Identify which cell holds the provided text, then report its [x, y] central coordinate. 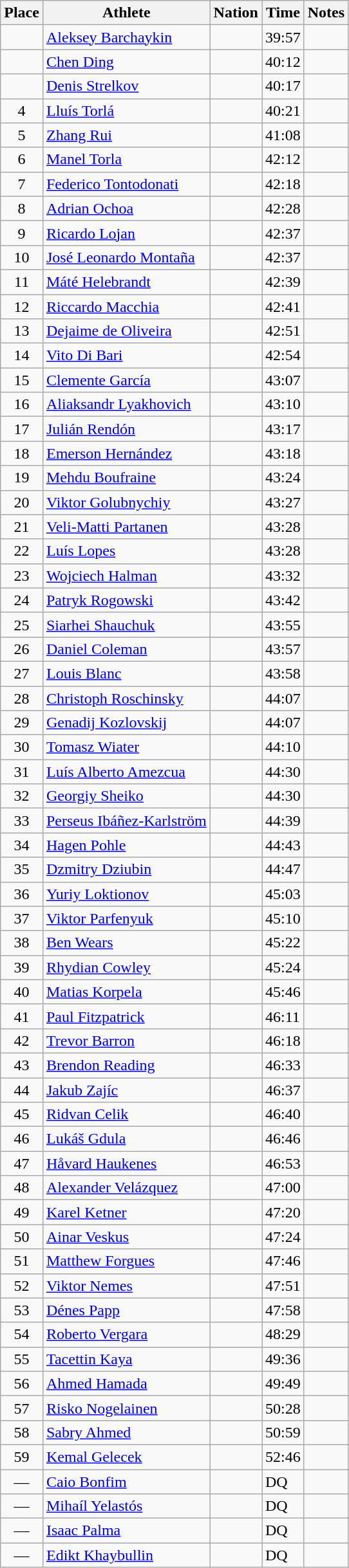
47:58 [283, 1310]
52 [22, 1286]
12 [22, 307]
50:59 [283, 1432]
43:07 [283, 380]
40:17 [283, 86]
42:41 [283, 307]
49:36 [283, 1359]
9 [22, 233]
36 [22, 894]
Tomasz Wiater [126, 747]
44:43 [283, 845]
Mihaíl Yelastós [126, 1506]
Ricardo Lojan [126, 233]
50 [22, 1237]
5 [22, 135]
Håvard Haukenes [126, 1163]
59 [22, 1457]
43:17 [283, 429]
45:03 [283, 894]
24 [22, 600]
22 [22, 551]
42:54 [283, 356]
Perseus Ibáñez-Karlström [126, 821]
53 [22, 1310]
47:51 [283, 1286]
41:08 [283, 135]
Notes [326, 13]
15 [22, 380]
31 [22, 772]
Riccardo Macchia [126, 307]
42 [22, 1041]
Ahmed Hamada [126, 1383]
Julián Rendón [126, 429]
17 [22, 429]
42:28 [283, 208]
Time [283, 13]
25 [22, 624]
43:57 [283, 649]
Trevor Barron [126, 1041]
Manel Torla [126, 160]
Tacettin Kaya [126, 1359]
Rhydian Cowley [126, 967]
Caio Bonfim [126, 1481]
Nation [236, 13]
Kemal Gelecek [126, 1457]
Sabry Ahmed [126, 1432]
49:49 [283, 1383]
43:10 [283, 405]
Brendon Reading [126, 1065]
55 [22, 1359]
Viktor Parfenyuk [126, 918]
48:29 [283, 1335]
Hagen Pohle [126, 845]
43 [22, 1065]
21 [22, 527]
43:55 [283, 624]
44 [22, 1090]
46:33 [283, 1065]
Georgiy Sheiko [126, 796]
Athlete [126, 13]
39 [22, 967]
Máté Helebrandt [126, 282]
48 [22, 1188]
Mehdu Boufraine [126, 478]
Emerson Hernández [126, 453]
46:11 [283, 1016]
47:00 [283, 1188]
Veli-Matti Partanen [126, 527]
44:39 [283, 821]
46:40 [283, 1115]
45:24 [283, 967]
45 [22, 1115]
11 [22, 282]
54 [22, 1335]
27 [22, 673]
8 [22, 208]
Matias Korpela [126, 992]
Luís Lopes [126, 551]
Dénes Papp [126, 1310]
Matthew Forgues [126, 1261]
34 [22, 845]
42:51 [283, 331]
42:39 [283, 282]
40 [22, 992]
6 [22, 160]
Christoph Roschinsky [126, 698]
42:18 [283, 184]
13 [22, 331]
Dzmitry Dziubin [126, 870]
51 [22, 1261]
45:46 [283, 992]
29 [22, 723]
19 [22, 478]
Edikt Khaybullin [126, 1555]
Alexander Velázquez [126, 1188]
Aleksey Barchaykin [126, 37]
43:24 [283, 478]
10 [22, 257]
José Leonardo Montaña [126, 257]
Aliaksandr Lyakhovich [126, 405]
Chen Ding [126, 62]
Viktor Golubnychiy [126, 502]
47:24 [283, 1237]
45:10 [283, 918]
Louis Blanc [126, 673]
20 [22, 502]
45:22 [283, 943]
40:12 [283, 62]
26 [22, 649]
Jakub Zajíc [126, 1090]
Viktor Nemes [126, 1286]
Patryk Rogowski [126, 600]
43:42 [283, 600]
Lluís Torlá [126, 111]
30 [22, 747]
46:37 [283, 1090]
Zhang Rui [126, 135]
49 [22, 1212]
Paul Fitzpatrick [126, 1016]
Siarhei Shauchuk [126, 624]
37 [22, 918]
43:18 [283, 453]
46:18 [283, 1041]
40:21 [283, 111]
Place [22, 13]
47 [22, 1163]
35 [22, 870]
Lukáš Gdula [126, 1139]
32 [22, 796]
23 [22, 576]
38 [22, 943]
Karel Ketner [126, 1212]
Risko Nogelainen [126, 1408]
50:28 [283, 1408]
Genadij Kozlovskij [126, 723]
Federico Tontodonati [126, 184]
Ben Wears [126, 943]
Roberto Vergara [126, 1335]
18 [22, 453]
43:32 [283, 576]
43:58 [283, 673]
14 [22, 356]
44:47 [283, 870]
Luís Alberto Amezcua [126, 772]
28 [22, 698]
46:53 [283, 1163]
47:20 [283, 1212]
33 [22, 821]
58 [22, 1432]
Adrian Ochoa [126, 208]
41 [22, 1016]
4 [22, 111]
Clemente García [126, 380]
Yuriy Loktionov [126, 894]
42:12 [283, 160]
Ridvan Celik [126, 1115]
7 [22, 184]
Denis Strelkov [126, 86]
Isaac Palma [126, 1531]
Vito Di Bari [126, 356]
47:46 [283, 1261]
16 [22, 405]
43:27 [283, 502]
52:46 [283, 1457]
39:57 [283, 37]
Dejaime de Oliveira [126, 331]
56 [22, 1383]
44:10 [283, 747]
46 [22, 1139]
Daniel Coleman [126, 649]
Ainar Veskus [126, 1237]
Wojciech Halman [126, 576]
46:46 [283, 1139]
57 [22, 1408]
